Find where the given text appears and provide that cell's center as [X, Y] coordinate. 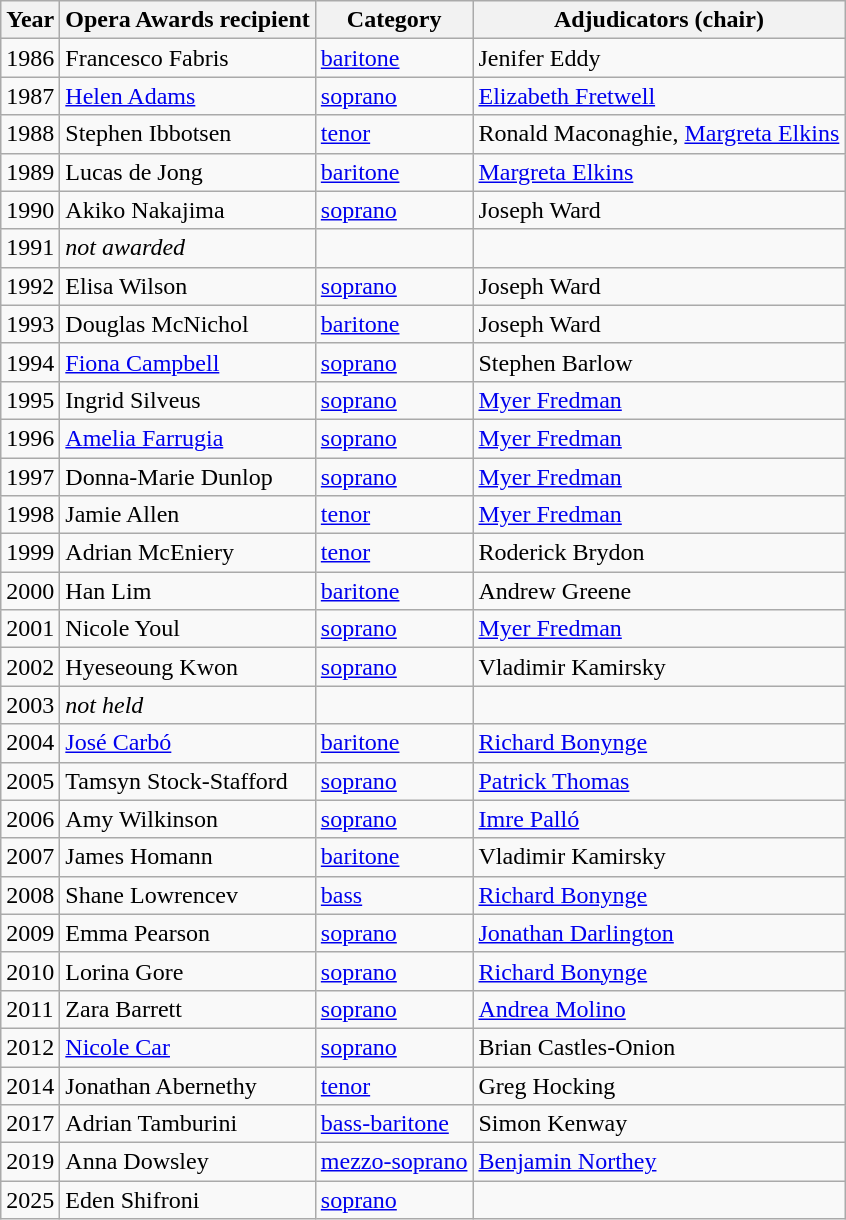
Adrian Tamburini [188, 1124]
2008 [30, 895]
bass [394, 895]
not held [188, 705]
Year [30, 20]
1988 [30, 134]
Elisa Wilson [188, 286]
2005 [30, 781]
2001 [30, 629]
Nicole Youl [188, 629]
2025 [30, 1200]
Adrian McEniery [188, 553]
Opera Awards recipient [188, 20]
Ronald Maconaghie, Margreta Elkins [659, 134]
Hyeseoung Kwon [188, 667]
Stephen Ibbotsen [188, 134]
Adjudicators (chair) [659, 20]
2010 [30, 971]
Amy Wilkinson [188, 819]
Han Lim [188, 591]
1987 [30, 96]
James Homann [188, 857]
1991 [30, 248]
Jonathan Abernethy [188, 1085]
Category [394, 20]
Jenifer Eddy [659, 58]
Lucas de Jong [188, 172]
1990 [30, 210]
2003 [30, 705]
2011 [30, 1009]
mezzo-soprano [394, 1162]
Simon Kenway [659, 1124]
Nicole Car [188, 1047]
Brian Castles-Onion [659, 1047]
Akiko Nakajima [188, 210]
Francesco Fabris [188, 58]
2006 [30, 819]
2002 [30, 667]
Jamie Allen [188, 515]
1997 [30, 477]
1994 [30, 362]
2012 [30, 1047]
2007 [30, 857]
Patrick Thomas [659, 781]
Tamsyn Stock-Stafford [188, 781]
1999 [30, 553]
Fiona Campbell [188, 362]
Anna Dowsley [188, 1162]
Stephen Barlow [659, 362]
Andrew Greene [659, 591]
Margreta Elkins [659, 172]
José Carbó [188, 743]
Eden Shifroni [188, 1200]
2014 [30, 1085]
bass-baritone [394, 1124]
Douglas McNichol [188, 324]
Emma Pearson [188, 933]
Roderick Brydon [659, 553]
2019 [30, 1162]
1986 [30, 58]
Greg Hocking [659, 1085]
Amelia Farrugia [188, 438]
Helen Adams [188, 96]
Elizabeth Fretwell [659, 96]
Imre Palló [659, 819]
2004 [30, 743]
2009 [30, 933]
1996 [30, 438]
1993 [30, 324]
Donna-Marie Dunlop [188, 477]
Benjamin Northey [659, 1162]
Ingrid Silveus [188, 400]
Zara Barrett [188, 1009]
1998 [30, 515]
2017 [30, 1124]
Shane Lowrencev [188, 895]
2000 [30, 591]
not awarded [188, 248]
Lorina Gore [188, 971]
1995 [30, 400]
1992 [30, 286]
Jonathan Darlington [659, 933]
Andrea Molino [659, 1009]
1989 [30, 172]
